Scan for the cell matching the given text and deliver its (x, y) coordinate at center. 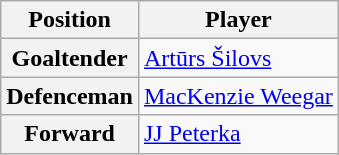
Goaltender (70, 58)
Artūrs Šilovs (238, 58)
Player (238, 20)
Forward (70, 134)
JJ Peterka (238, 134)
MacKenzie Weegar (238, 96)
Position (70, 20)
Defenceman (70, 96)
